Extract the (x, y) coordinate from the center of the cell holding the provided text.  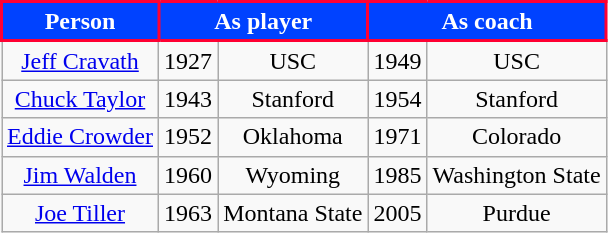
Purdue (516, 213)
Joe Tiller (80, 213)
2005 (398, 213)
1971 (398, 137)
1960 (188, 175)
Chuck Taylor (80, 99)
Wyoming (293, 175)
Jeff Cravath (80, 60)
Eddie Crowder (80, 137)
Person (80, 22)
Washington State (516, 175)
1943 (188, 99)
1954 (398, 99)
Oklahoma (293, 137)
1949 (398, 60)
1985 (398, 175)
Jim Walden (80, 175)
1963 (188, 213)
As player (264, 22)
As coach (487, 22)
1927 (188, 60)
Colorado (516, 137)
Montana State (293, 213)
1952 (188, 137)
